Search for the cell housing the specified text and yield its (x, y) center coordinate. 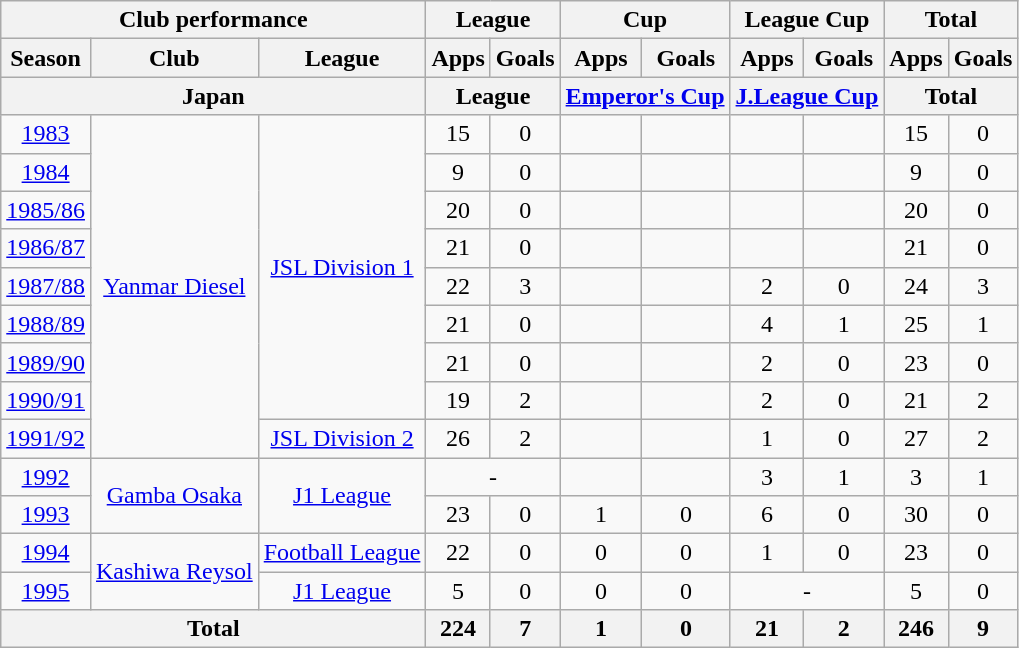
7 (525, 629)
27 (916, 438)
Yanmar Diesel (174, 286)
25 (916, 324)
26 (458, 438)
JSL Division 1 (342, 267)
Club performance (214, 20)
Season (46, 58)
4 (767, 324)
24 (916, 286)
Japan (214, 96)
1991/92 (46, 438)
1992 (46, 477)
JSL Division 2 (342, 438)
1986/87 (46, 248)
1995 (46, 591)
224 (458, 629)
1989/90 (46, 362)
League Cup (807, 20)
1985/86 (46, 210)
1988/89 (46, 324)
1983 (46, 134)
1987/88 (46, 286)
J.League Cup (807, 96)
6 (767, 515)
19 (458, 400)
Gamba Osaka (174, 496)
1984 (46, 172)
30 (916, 515)
Club (174, 58)
1994 (46, 553)
1990/91 (46, 400)
Emperor's Cup (645, 96)
Football League (342, 553)
Kashiwa Reysol (174, 572)
Cup (645, 20)
1993 (46, 515)
246 (916, 629)
